Detect which cell encompasses the target text, then output its [X, Y] center coordinate. 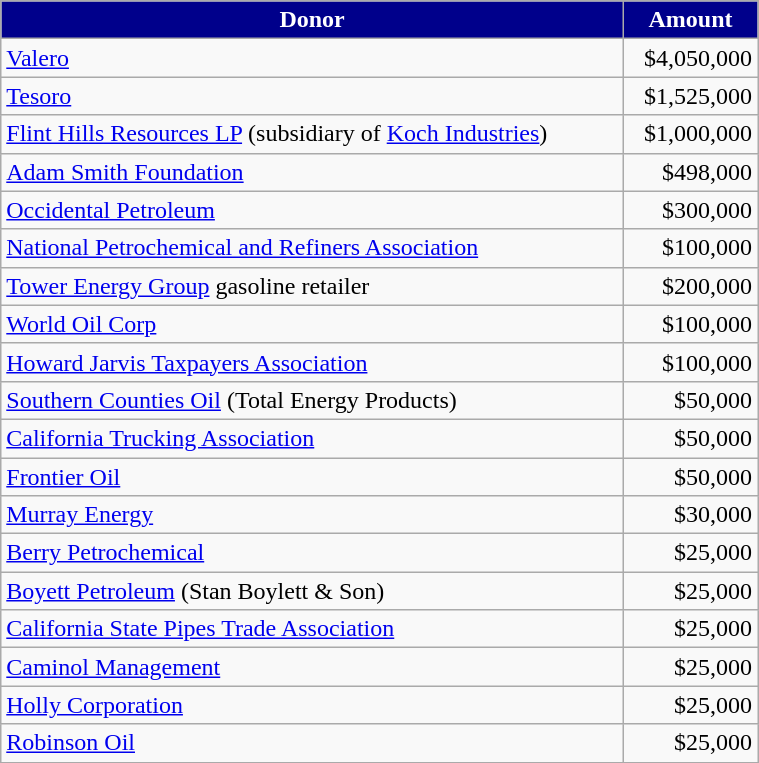
Boyett Petroleum (Stan Boylett & Son) [312, 591]
$300,000 [690, 210]
Berry Petrochemical [312, 553]
California Trucking Association [312, 438]
Howard Jarvis Taxpayers Association [312, 362]
World Oil Corp [312, 324]
$498,000 [690, 172]
Holly Corporation [312, 705]
National Petrochemical and Refiners Association [312, 248]
Southern Counties Oil (Total Energy Products) [312, 400]
Adam Smith Foundation [312, 172]
California State Pipes Trade Association [312, 629]
Tesoro [312, 96]
$1,525,000 [690, 96]
Robinson Oil [312, 743]
$1,000,000 [690, 134]
Frontier Oil [312, 477]
Donor [312, 20]
$30,000 [690, 515]
Occidental Petroleum [312, 210]
Tower Energy Group gasoline retailer [312, 286]
Murray Energy [312, 515]
Amount [690, 20]
Flint Hills Resources LP (subsidiary of Koch Industries) [312, 134]
$200,000 [690, 286]
Caminol Management [312, 667]
$4,050,000 [690, 58]
Valero [312, 58]
